Scan for the cell matching the given text and deliver its (x, y) coordinate at center. 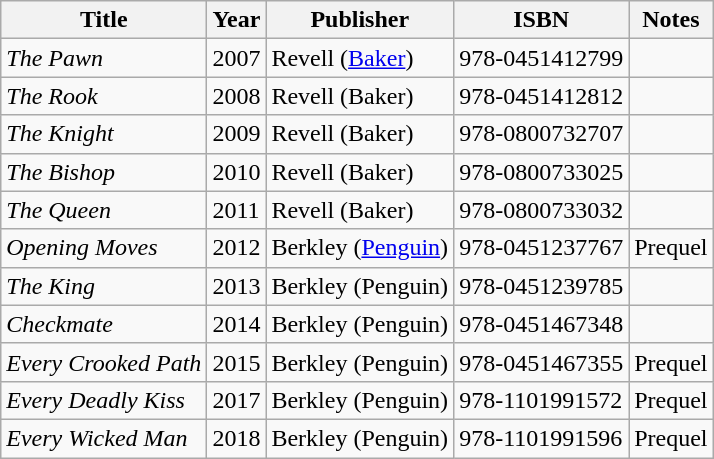
2017 (236, 400)
978-0800732707 (542, 134)
The Bishop (104, 172)
Opening Moves (104, 248)
978-0800733025 (542, 172)
978-0451467355 (542, 362)
Publisher (360, 20)
2013 (236, 286)
Notes (671, 20)
978-0451237767 (542, 248)
978-0451412812 (542, 96)
2009 (236, 134)
978-1101991572 (542, 400)
Checkmate (104, 324)
2011 (236, 210)
978-1101991596 (542, 438)
978-0451239785 (542, 286)
ISBN (542, 20)
The Knight (104, 134)
Every Wicked Man (104, 438)
2007 (236, 58)
978-0451467348 (542, 324)
Every Crooked Path (104, 362)
978-0800733032 (542, 210)
2018 (236, 438)
2010 (236, 172)
2014 (236, 324)
978-0451412799 (542, 58)
2008 (236, 96)
The Pawn (104, 58)
The Rook (104, 96)
The King (104, 286)
Every Deadly Kiss (104, 400)
Year (236, 20)
2015 (236, 362)
Title (104, 20)
2012 (236, 248)
The Queen (104, 210)
